Determine the [x, y] coordinate at the center of the cell enclosing the given text.  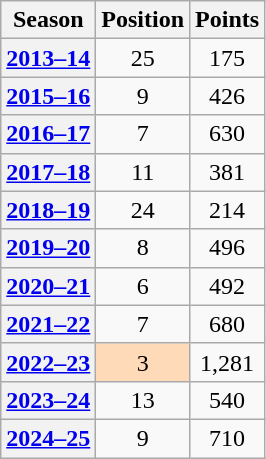
2023–24 [48, 400]
175 [228, 58]
3 [143, 362]
Season [48, 20]
Points [228, 20]
426 [228, 96]
2013–14 [48, 58]
2018–19 [48, 210]
8 [143, 248]
6 [143, 286]
496 [228, 248]
2015–16 [48, 96]
680 [228, 324]
2020–21 [48, 286]
Position [143, 20]
710 [228, 438]
214 [228, 210]
11 [143, 172]
540 [228, 400]
2022–23 [48, 362]
2016–17 [48, 134]
1,281 [228, 362]
381 [228, 172]
492 [228, 286]
2024–25 [48, 438]
2021–22 [48, 324]
2017–18 [48, 172]
630 [228, 134]
13 [143, 400]
25 [143, 58]
24 [143, 210]
2019–20 [48, 248]
